Detect which cell encompasses the target text, then output its [X, Y] center coordinate. 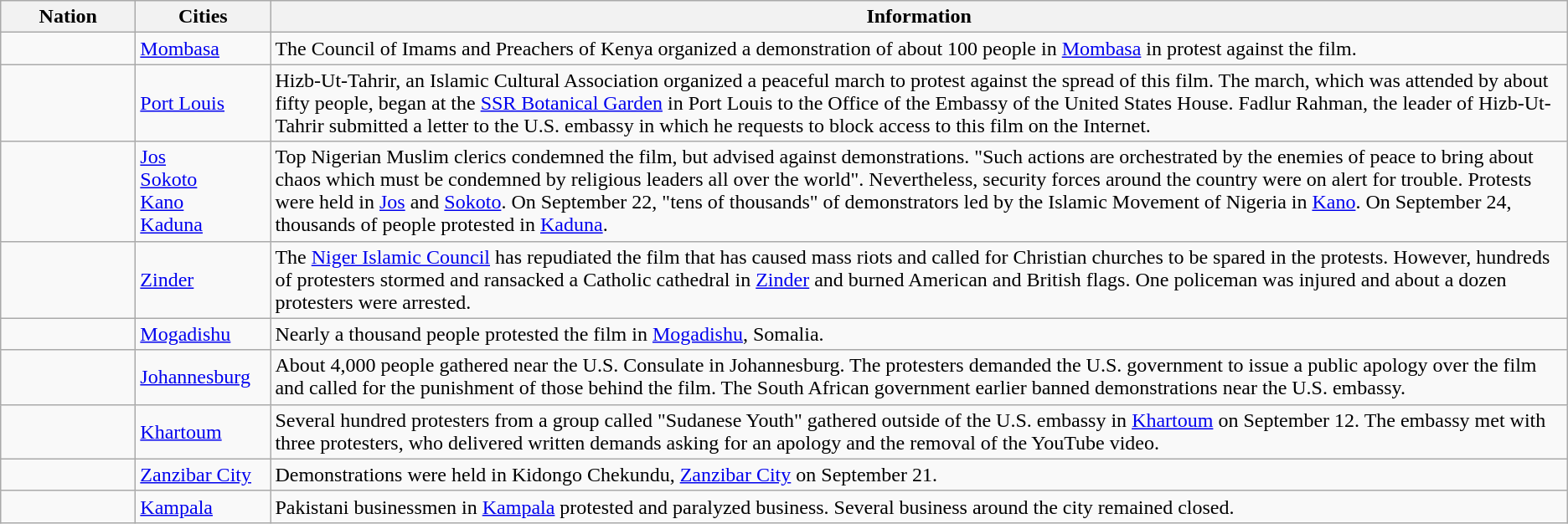
Nearly a thousand people protested the film in Mogadishu, Somalia. [919, 334]
Demonstrations were held in Kidongo Chekundu, Zanzibar City on September 21. [919, 475]
Khartoum [203, 432]
Zanzibar City [203, 475]
Port Louis [203, 103]
Mogadishu [203, 334]
Kampala [203, 506]
Zinder [203, 280]
Johannesburg [203, 377]
Information [919, 17]
Cities [203, 17]
The Council of Imams and Preachers of Kenya organized a demonstration of about 100 people in Mombasa in protest against the film. [919, 49]
Pakistani businessmen in Kampala protested and paralyzed business. Several business around the city remained closed. [919, 506]
Mombasa [203, 49]
JosSokotoKanoKaduna [203, 191]
Nation [69, 17]
